Search for the cell housing the specified text and yield its (X, Y) center coordinate. 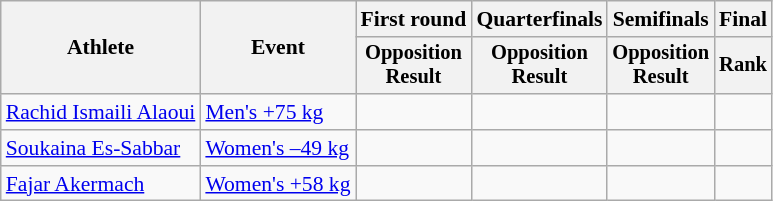
Final (743, 19)
Event (278, 48)
Men's +75 kg (278, 112)
First round (414, 19)
Women's –49 kg (278, 148)
Soukaina Es-Sabbar (101, 148)
Rachid Ismaili Alaoui (101, 112)
Quarterfinals (539, 19)
Athlete (101, 48)
Semifinals (660, 19)
Rank (743, 66)
